Return the (X, Y) coordinate for the center point of the cell that contains the specified text.  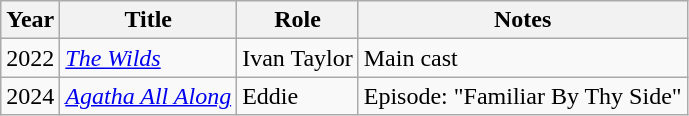
Title (148, 20)
2024 (30, 96)
Ivan Taylor (298, 58)
Year (30, 20)
The Wilds (148, 58)
Eddie (298, 96)
Role (298, 20)
Main cast (522, 58)
2022 (30, 58)
Agatha All Along (148, 96)
Notes (522, 20)
Episode: "Familiar By Thy Side" (522, 96)
